Identify which cell holds the provided text, then report its (X, Y) central coordinate. 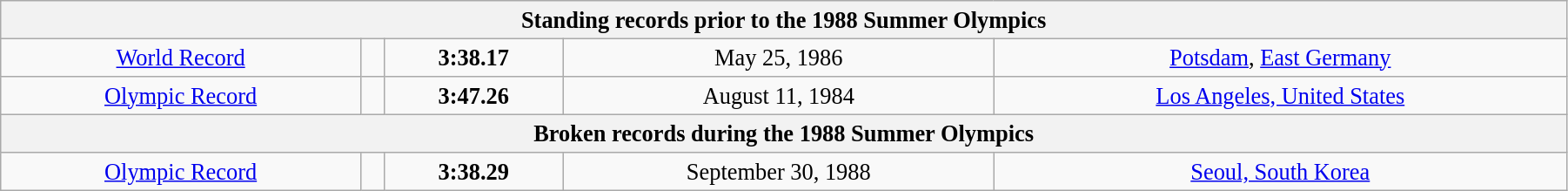
Standing records prior to the 1988 Summer Olympics (784, 19)
Los Angeles, United States (1280, 95)
Potsdam, East Germany (1280, 58)
Seoul, South Korea (1280, 172)
August 11, 1984 (778, 95)
3:38.29 (473, 172)
3:38.17 (473, 58)
World Record (181, 58)
3:47.26 (473, 95)
September 30, 1988 (778, 172)
Broken records during the 1988 Summer Olympics (784, 133)
May 25, 1986 (778, 58)
